Detect which cell encompasses the target text, then output its (X, Y) center coordinate. 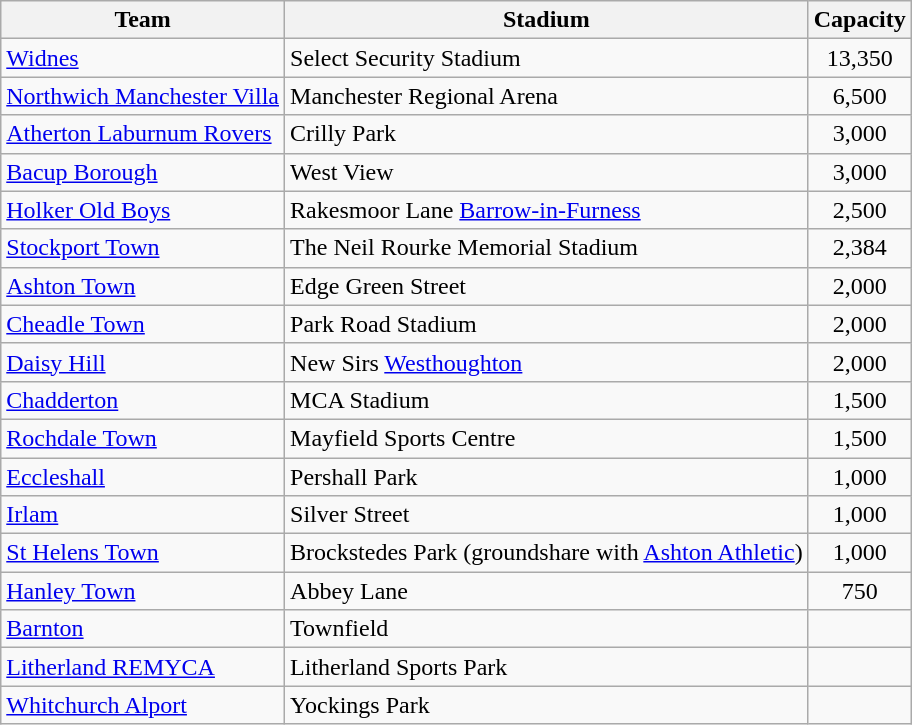
MCA Stadium (547, 400)
Select Security Stadium (547, 58)
St Helens Town (143, 553)
Abbey Lane (547, 591)
Ashton Town (143, 286)
The Neil Rourke Memorial Stadium (547, 248)
West View (547, 172)
Capacity (860, 20)
New Sirs Westhoughton (547, 362)
Holker Old Boys (143, 210)
Rakesmoor Lane Barrow-in-Furness (547, 210)
Northwich Manchester Villa (143, 96)
Team (143, 20)
Barnton (143, 629)
Brockstedes Park (groundshare with Ashton Athletic) (547, 553)
Whitchurch Alport (143, 705)
Mayfield Sports Centre (547, 438)
Edge Green Street (547, 286)
750 (860, 591)
2,384 (860, 248)
Bacup Borough (143, 172)
Eccleshall (143, 477)
Yockings Park (547, 705)
Park Road Stadium (547, 324)
Chadderton (143, 400)
Hanley Town (143, 591)
Crilly Park (547, 134)
Stockport Town (143, 248)
Townfield (547, 629)
Rochdale Town (143, 438)
6,500 (860, 96)
Atherton Laburnum Rovers (143, 134)
Silver Street (547, 515)
Litherland REMYCA (143, 667)
Manchester Regional Arena (547, 96)
2,500 (860, 210)
Stadium (547, 20)
Litherland Sports Park (547, 667)
Pershall Park (547, 477)
Irlam (143, 515)
Daisy Hill (143, 362)
Widnes (143, 58)
Cheadle Town (143, 324)
13,350 (860, 58)
